Capture the cell that displays the provided text and extract its [x, y] central coordinate. 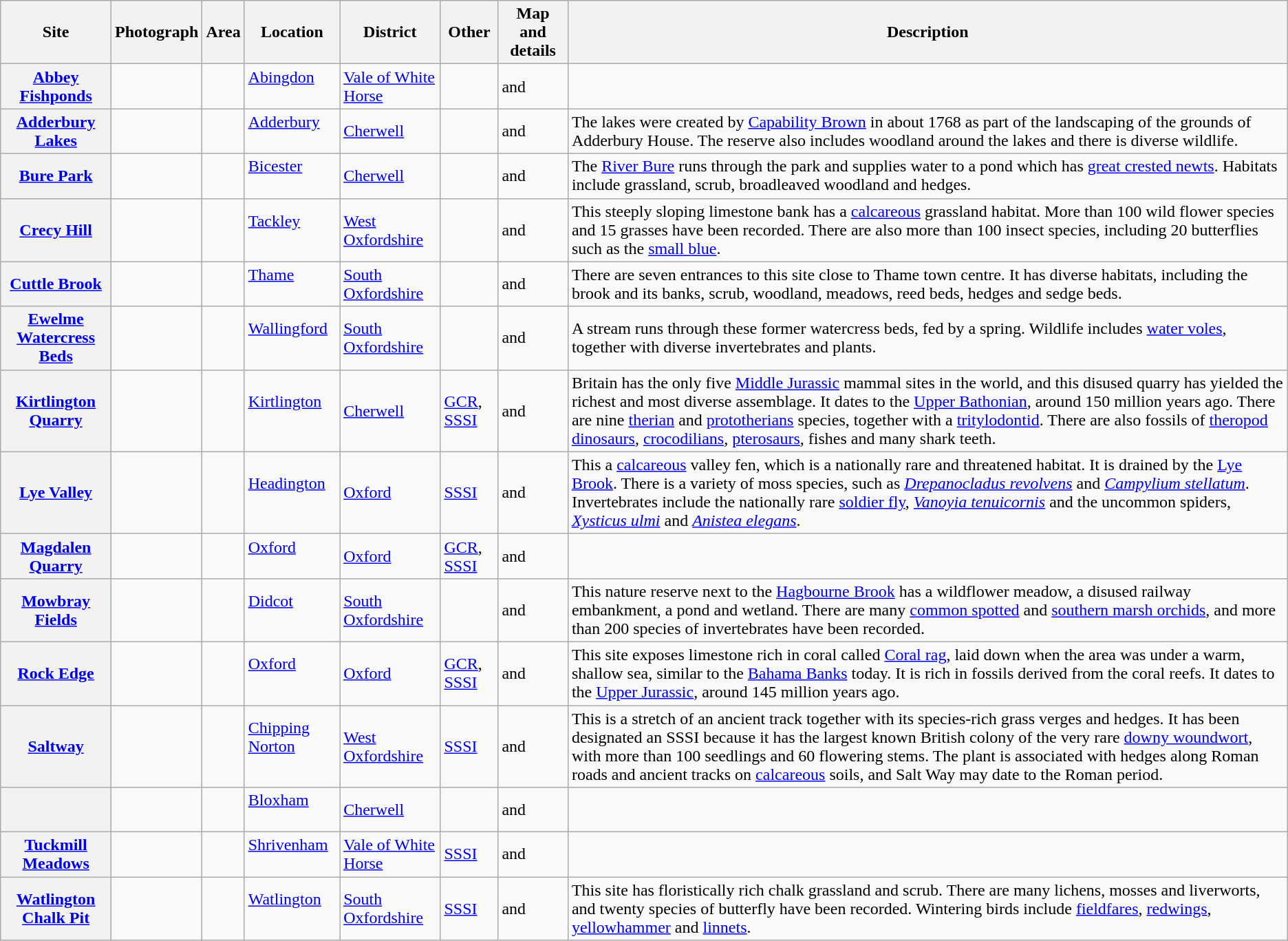
Bure Park [56, 176]
Adderbury Lakes [56, 131]
Abingdon [292, 87]
Abbey Fishponds [56, 87]
Headington [292, 493]
Site [56, 32]
Wallingford [292, 338]
Shrivenham [292, 855]
Watlington [292, 909]
Tuckmill Meadows [56, 855]
Kirtlington [292, 410]
District [390, 32]
Chipping Norton [292, 746]
Ewelme Watercress Beds [56, 338]
Mowbray Fields [56, 610]
Crecy Hill [56, 230]
Area [223, 32]
Tackley [292, 230]
Bicester [292, 176]
Didcot [292, 610]
Location [292, 32]
Watlington Chalk Pit [56, 909]
Thame [292, 284]
Description [927, 32]
Rock Edge [56, 673]
Map and details [533, 32]
Saltway [56, 746]
Bloxham [292, 810]
Adderbury [292, 131]
Cuttle Brook [56, 284]
A stream runs through these former watercress beds, fed by a spring. Wildlife includes water voles, together with diverse invertebrates and plants. [927, 338]
Magdalen Quarry [56, 556]
Other [469, 32]
Photograph [156, 32]
Kirtlington Quarry [56, 410]
Lye Valley [56, 493]
